Scan for the cell matching the given text and deliver its [X, Y] coordinate at center. 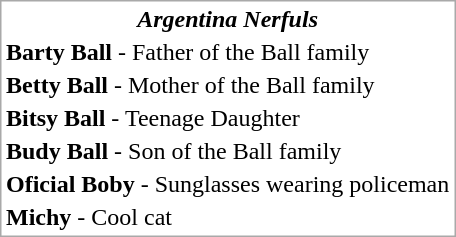
Budy Ball - Son of the Ball family [227, 151]
Barty Ball - Father of the Ball family [227, 53]
Michy - Cool cat [227, 217]
Oficial Boby - Sunglasses wearing policeman [227, 185]
Betty Ball - Mother of the Ball family [227, 85]
Bitsy Ball - Teenage Daughter [227, 119]
Argentina Nerfuls [227, 19]
